Output the [X, Y] coordinate of the center of the cell containing the given text.  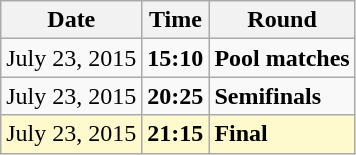
Round [282, 20]
Time [176, 20]
Semifinals [282, 96]
Date [72, 20]
21:15 [176, 134]
15:10 [176, 58]
20:25 [176, 96]
Pool matches [282, 58]
Final [282, 134]
